Identify which cell holds the provided text, then report its (x, y) central coordinate. 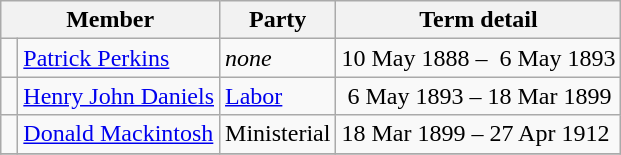
10 May 1888 – 6 May 1893 (478, 58)
Patrick Perkins (119, 58)
Donald Mackintosh (119, 134)
none (278, 58)
Party (278, 20)
Henry John Daniels (119, 96)
Labor (278, 96)
18 Mar 1899 – 27 Apr 1912 (478, 134)
Member (110, 20)
6 May 1893 – 18 Mar 1899 (478, 96)
Ministerial (278, 134)
Term detail (478, 20)
